Capture the cell that displays the provided text and extract its (X, Y) central coordinate. 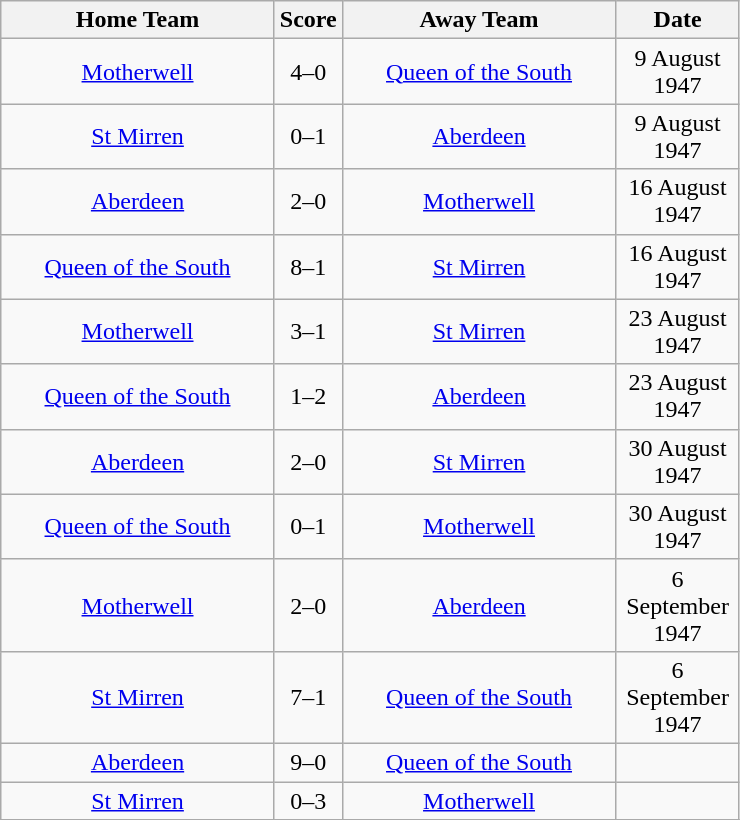
3–1 (308, 332)
9–0 (308, 762)
Date (678, 20)
Away Team (479, 20)
7–1 (308, 697)
Home Team (138, 20)
4–0 (308, 72)
Score (308, 20)
8–1 (308, 266)
0–3 (308, 801)
1–2 (308, 396)
